From the cell containing the given text, extract its center point as (x, y) coordinate. 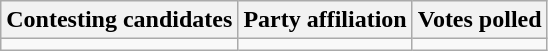
Contesting candidates (120, 20)
Party affiliation (325, 20)
Votes polled (480, 20)
